Capture the cell that displays the provided text and extract its (x, y) central coordinate. 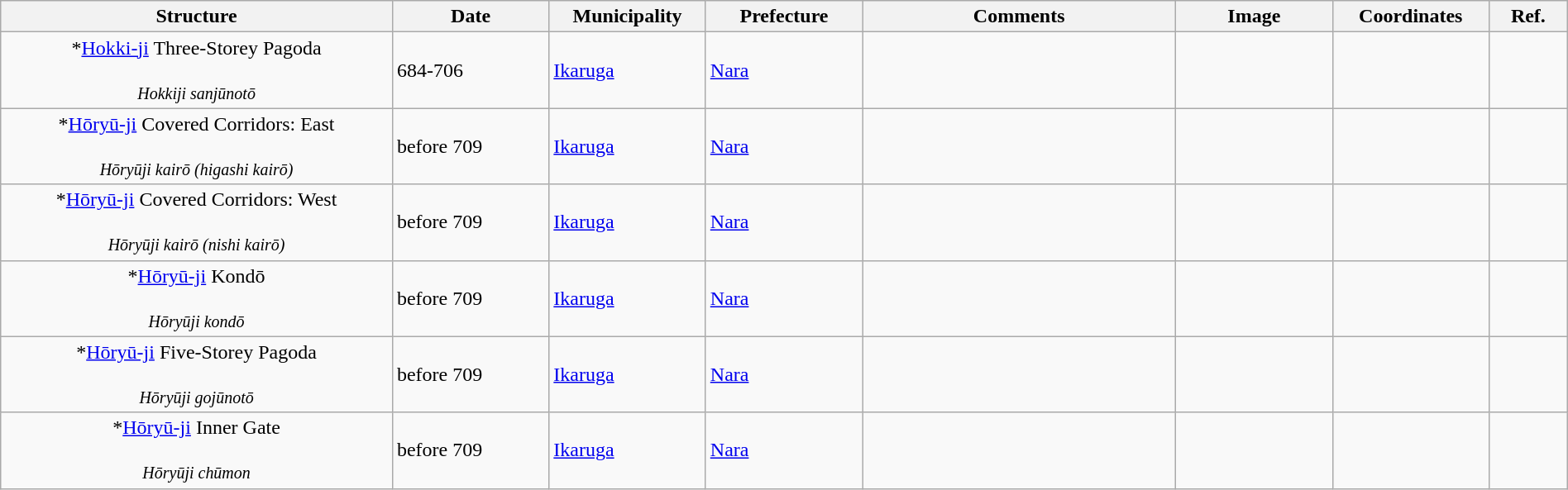
Structure (197, 17)
Image (1254, 17)
Prefecture (784, 17)
Date (470, 17)
*Hōryū-ji Covered Corridors: WestHōryūji kairō (nishi kairō) (197, 222)
*Hokki-ji Three-Storey PagodaHokkiji sanjūnotō (197, 70)
*Hōryū-ji Covered Corridors: EastHōryūji kairō (higashi kairō) (197, 146)
684-706 (470, 70)
Municipality (627, 17)
*Hōryū-ji Five-Storey PagodaHōryūji gojūnotō (197, 374)
*Hōryū-ji Inner GateHōryūji chūmon (197, 450)
Ref. (1528, 17)
Coordinates (1411, 17)
*Hōryū-ji KondōHōryūji kondō (197, 298)
Comments (1019, 17)
